From the cell containing the given text, extract its center point as (x, y) coordinate. 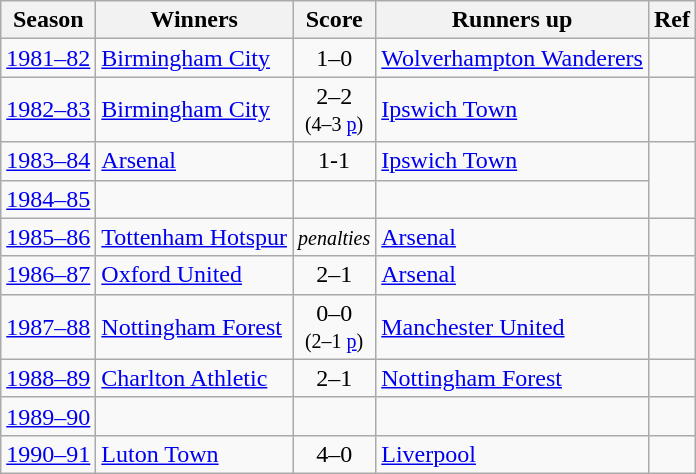
Luton Town (194, 454)
Season (48, 20)
1-1 (334, 161)
1989–90 (48, 416)
1981–82 (48, 58)
1983–84 (48, 161)
0–0(2–1 p) (334, 326)
Liverpool (512, 454)
Manchester United (512, 326)
penalties (334, 237)
Winners (194, 20)
Ref (672, 20)
1986–87 (48, 275)
Score (334, 20)
1984–85 (48, 199)
1985–86 (48, 237)
2–2(4–3 p) (334, 110)
1988–89 (48, 378)
1987–88 (48, 326)
1982–83 (48, 110)
Oxford United (194, 275)
Charlton Athletic (194, 378)
Tottenham Hotspur (194, 237)
Runners up (512, 20)
1–0 (334, 58)
1990–91 (48, 454)
4–0 (334, 454)
Wolverhampton Wanderers (512, 58)
